Capture the cell that displays the provided text and extract its (X, Y) central coordinate. 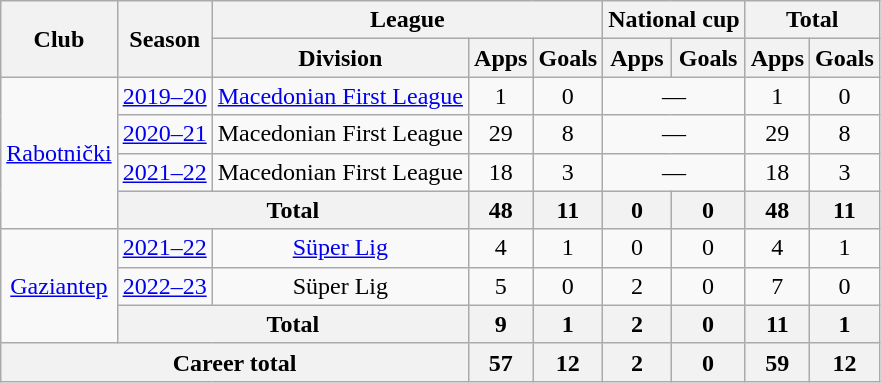
7 (777, 286)
2019–20 (164, 96)
Career total (235, 362)
Gaziantep (59, 286)
Club (59, 39)
57 (501, 362)
National cup (674, 20)
2020–21 (164, 134)
5 (501, 286)
Season (164, 39)
59 (777, 362)
2022–23 (164, 286)
9 (501, 324)
League (407, 20)
Rabotnički (59, 153)
Division (340, 58)
